Capture the cell that displays the provided text and extract its (x, y) central coordinate. 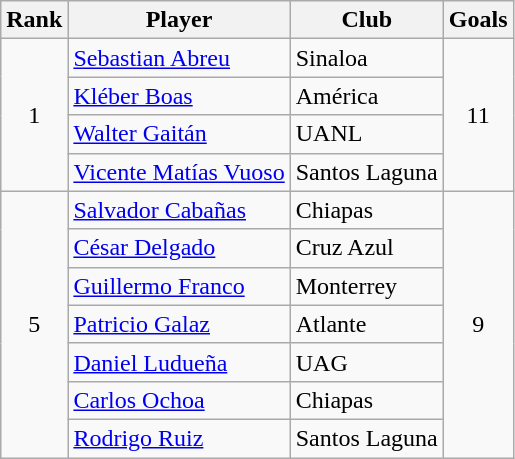
Atlante (366, 324)
Daniel Ludueña (179, 362)
UANL (366, 134)
Sinaloa (366, 58)
Monterrey (366, 286)
Salvador Cabañas (179, 210)
Goals (478, 20)
Patricio Galaz (179, 324)
Guillermo Franco (179, 286)
Vicente Matías Vuoso (179, 172)
César Delgado (179, 248)
11 (478, 115)
Club (366, 20)
Walter Gaitán (179, 134)
Kléber Boas (179, 96)
Carlos Ochoa (179, 400)
UAG (366, 362)
Sebastian Abreu (179, 58)
1 (34, 115)
Rodrigo Ruiz (179, 438)
Rank (34, 20)
Cruz Azul (366, 248)
Player (179, 20)
9 (478, 324)
América (366, 96)
5 (34, 324)
